Scan for the cell matching the given text and deliver its (X, Y) coordinate at center. 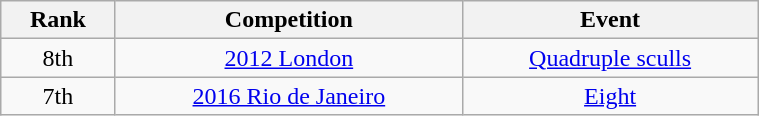
Rank (58, 20)
8th (58, 58)
2012 London (288, 58)
7th (58, 96)
Competition (288, 20)
2016 Rio de Janeiro (288, 96)
Event (610, 20)
Eight (610, 96)
Quadruple sculls (610, 58)
